Capture the cell that displays the provided text and extract its (X, Y) central coordinate. 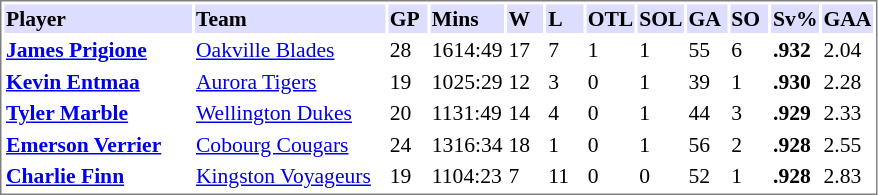
56 (707, 144)
2.33 (848, 113)
Emerson Verrier (98, 144)
1104:23 (467, 176)
1025:29 (467, 82)
GAA (848, 18)
20 (408, 113)
Oakville Blades (290, 50)
James Prigione (98, 50)
2 (750, 144)
Player (98, 18)
Kevin Entmaa (98, 82)
44 (707, 113)
.932 (796, 50)
.930 (796, 82)
Mins (467, 18)
Aurora Tigers (290, 82)
1131:49 (467, 113)
SOL (661, 18)
Wellington Dukes (290, 113)
52 (707, 176)
6 (750, 50)
Team (290, 18)
2.04 (848, 50)
28 (408, 50)
2.28 (848, 82)
2.55 (848, 144)
2.83 (848, 176)
W (526, 18)
12 (526, 82)
18 (526, 144)
11 (565, 176)
17 (526, 50)
55 (707, 50)
SO (750, 18)
.929 (796, 113)
Sv% (796, 18)
14 (526, 113)
Charlie Finn (98, 176)
39 (707, 82)
Kingston Voyageurs (290, 176)
GP (408, 18)
GA (707, 18)
24 (408, 144)
1316:34 (467, 144)
Cobourg Cougars (290, 144)
OTL (610, 18)
L (565, 18)
1614:49 (467, 50)
4 (565, 113)
Tyler Marble (98, 113)
